Identify which cell holds the provided text, then report its [X, Y] central coordinate. 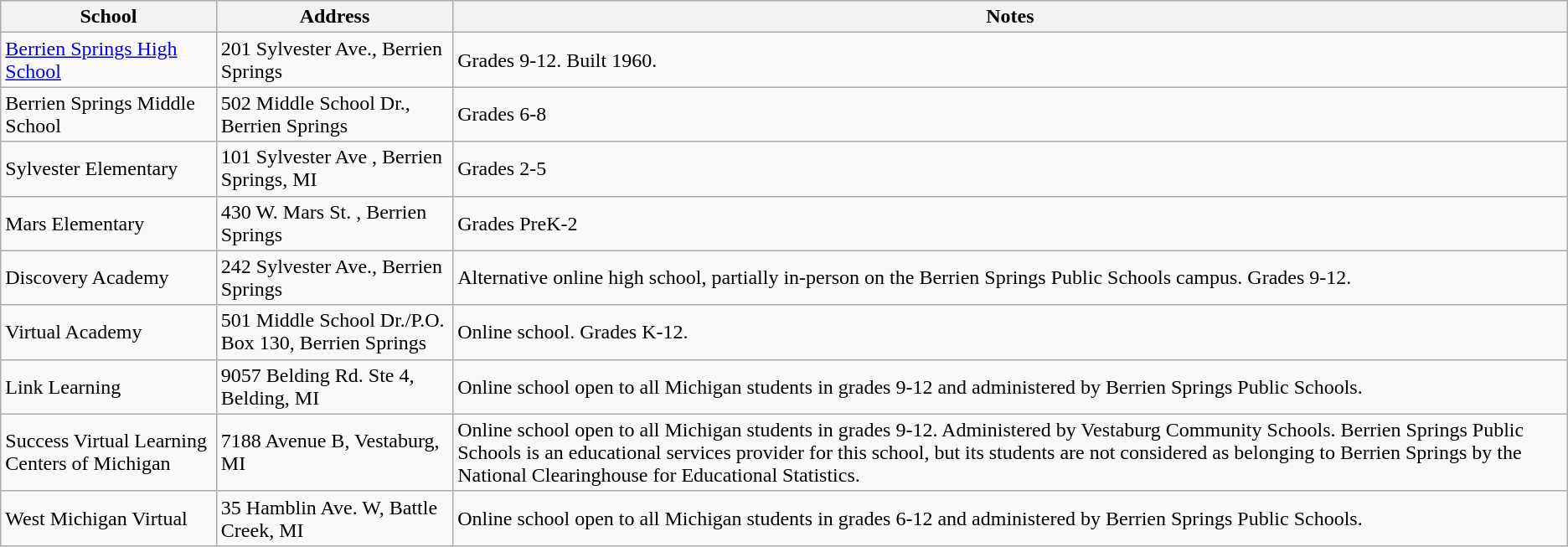
Discovery Academy [109, 278]
Link Learning [109, 387]
501 Middle School Dr./P.O. Box 130, Berrien Springs [334, 332]
9057 Belding Rd. Ste 4, Belding, MI [334, 387]
Berrien Springs High School [109, 60]
502 Middle School Dr., Berrien Springs [334, 114]
101 Sylvester Ave , Berrien Springs, MI [334, 169]
Grades 6-8 [1010, 114]
Online school. Grades K-12. [1010, 332]
35 Hamblin Ave. W, Battle Creek, MI [334, 518]
201 Sylvester Ave., Berrien Springs [334, 60]
242 Sylvester Ave., Berrien Springs [334, 278]
West Michigan Virtual [109, 518]
Grades 9-12. Built 1960. [1010, 60]
7188 Avenue B, Vestaburg, MI [334, 452]
430 W. Mars St. , Berrien Springs [334, 223]
Online school open to all Michigan students in grades 6-12 and administered by Berrien Springs Public Schools. [1010, 518]
Notes [1010, 17]
Berrien Springs Middle School [109, 114]
School [109, 17]
Alternative online high school, partially in-person on the Berrien Springs Public Schools campus. Grades 9-12. [1010, 278]
Sylvester Elementary [109, 169]
Success Virtual Learning Centers of Michigan [109, 452]
Virtual Academy [109, 332]
Grades PreK-2 [1010, 223]
Mars Elementary [109, 223]
Address [334, 17]
Online school open to all Michigan students in grades 9-12 and administered by Berrien Springs Public Schools. [1010, 387]
Grades 2-5 [1010, 169]
